Provide the (X, Y) coordinate of the cell's center where the given text is located.  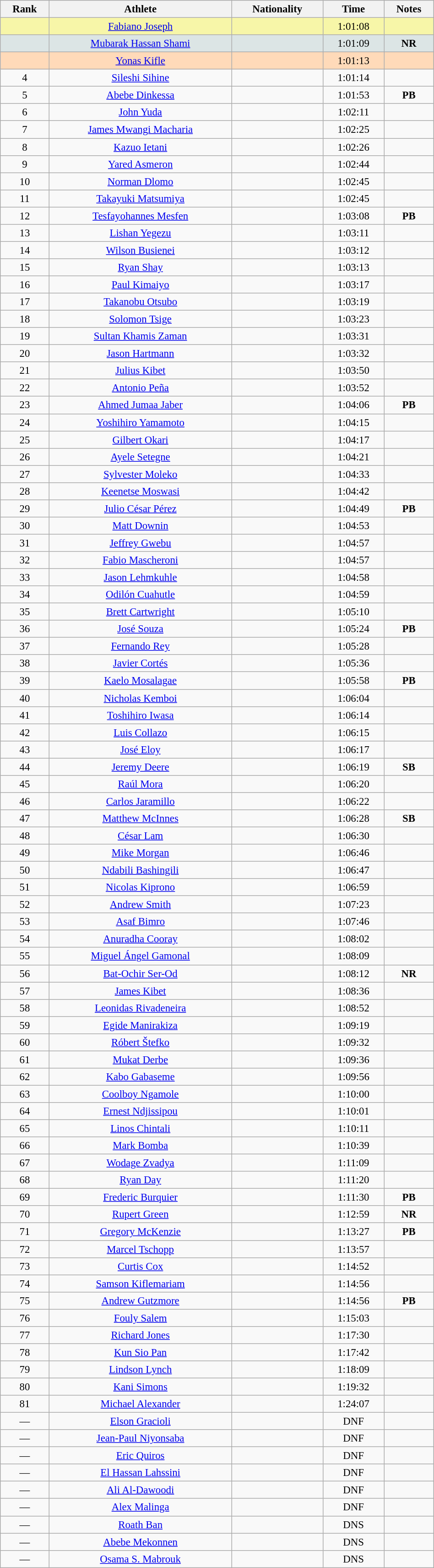
1:06:17 (353, 749)
Ayele Setegne (140, 457)
Paul Kimaiyo (140, 284)
46 (25, 801)
62 (25, 1077)
1:03:32 (353, 354)
1:01:09 (353, 44)
1:04:15 (353, 422)
50 (25, 870)
1:13:57 (353, 1249)
1:03:13 (353, 268)
1:02:25 (353, 130)
1:18:09 (353, 1370)
1:02:26 (353, 147)
Fouly Salem (140, 1318)
1:02:11 (353, 112)
Eric Quiros (140, 1456)
1:01:13 (353, 61)
Coolboy Ngamole (140, 1094)
Mukat Derbe (140, 1060)
Elson Gracioli (140, 1421)
Notes (409, 9)
Matthew McInnes (140, 819)
17 (25, 302)
1:05:28 (353, 646)
14 (25, 250)
5 (25, 95)
1:05:10 (353, 612)
Anuradha Cooray (140, 939)
39 (25, 681)
1:06:20 (353, 784)
56 (25, 973)
35 (25, 612)
15 (25, 268)
53 (25, 922)
1:06:04 (353, 698)
Julius Kibet (140, 371)
1:04:21 (353, 457)
61 (25, 1060)
Solomon Tsige (140, 319)
Abebe Dinkessa (140, 95)
1:09:36 (353, 1060)
1:08:52 (353, 1008)
80 (25, 1387)
Carlos Jaramillo (140, 801)
Sileshi Sihine (140, 78)
Wilson Busienei (140, 250)
1:15:03 (353, 1318)
Yonas Kifle (140, 61)
Nicholas Kemboi (140, 698)
54 (25, 939)
6 (25, 112)
James Kibet (140, 991)
Curtis Cox (140, 1266)
César Lam (140, 836)
1:10:11 (353, 1129)
1:24:07 (353, 1404)
1:06:19 (353, 767)
Kun Sio Pan (140, 1352)
Ali Al-Dawoodi (140, 1490)
1:04:17 (353, 440)
Kazuo Ietani (140, 147)
1:03:08 (353, 216)
1:08:02 (353, 939)
28 (25, 492)
1:06:22 (353, 801)
1:03:17 (353, 284)
10 (25, 181)
Bat-Ochir Ser-Od (140, 973)
74 (25, 1284)
Rank (25, 9)
Jeremy Deere (140, 767)
77 (25, 1335)
James Mwangi Macharia (140, 130)
1:03:12 (353, 250)
1:11:20 (353, 1180)
24 (25, 422)
Luis Collazo (140, 732)
1:10:39 (353, 1146)
30 (25, 526)
Leonidas Rivadeneira (140, 1008)
44 (25, 767)
José Souza (140, 629)
18 (25, 319)
Odilón Cuahutle (140, 595)
Yared Asmeron (140, 164)
48 (25, 836)
1:03:11 (353, 233)
1:06:30 (353, 836)
22 (25, 388)
Fernando Rey (140, 646)
1:06:28 (353, 819)
Brett Cartwright (140, 612)
1:04:53 (353, 526)
Mubarak Hassan Shami (140, 44)
Athlete (140, 9)
45 (25, 784)
75 (25, 1300)
Tesfayohannes Mesfen (140, 216)
Matt Downin (140, 526)
78 (25, 1352)
1:06:14 (353, 715)
1:03:52 (353, 388)
1:10:01 (353, 1111)
Samson Kiflemariam (140, 1284)
1:04:06 (353, 405)
19 (25, 336)
40 (25, 698)
El Hassan Lahssini (140, 1473)
Fabio Mascheroni (140, 560)
Ryan Day (140, 1180)
1:09:32 (353, 1043)
33 (25, 578)
21 (25, 371)
68 (25, 1180)
47 (25, 819)
23 (25, 405)
1:11:09 (353, 1163)
60 (25, 1043)
Ryan Shay (140, 268)
36 (25, 629)
1:08:12 (353, 973)
81 (25, 1404)
Marcel Tschopp (140, 1249)
Roath Ban (140, 1524)
79 (25, 1370)
27 (25, 474)
73 (25, 1266)
Abebe Mekonnen (140, 1542)
1:04:59 (353, 595)
Jean-Paul Niyonsaba (140, 1438)
José Eloy (140, 749)
Time (353, 9)
63 (25, 1094)
Takanobu Otsubo (140, 302)
Javier Cortés (140, 664)
51 (25, 887)
52 (25, 905)
34 (25, 595)
Julio César Pérez (140, 508)
9 (25, 164)
1:01:08 (353, 27)
64 (25, 1111)
Nicolas Kiprono (140, 887)
Asaf Bimro (140, 922)
Gilbert Okari (140, 440)
1:06:47 (353, 870)
Ernest Ndjissipou (140, 1111)
8 (25, 147)
Jason Lehmkuhle (140, 578)
1:17:30 (353, 1335)
Gregory McKenzie (140, 1232)
1:04:42 (353, 492)
Ahmed Jumaa Jaber (140, 405)
Antonio Peña (140, 388)
Frederic Burquier (140, 1197)
1:03:50 (353, 371)
Lindson Lynch (140, 1370)
1:07:46 (353, 922)
1:05:36 (353, 664)
Osama S. Mabrouk (140, 1559)
Wodage Zvadya (140, 1163)
Keenetse Moswasi (140, 492)
38 (25, 664)
1:01:53 (353, 95)
Kaelo Mosalagae (140, 681)
1:06:46 (353, 853)
1:03:19 (353, 302)
Kabo Gabaseme (140, 1077)
1:08:09 (353, 956)
1:04:58 (353, 578)
72 (25, 1249)
1:12:59 (353, 1214)
41 (25, 715)
1:09:56 (353, 1077)
1:06:59 (353, 887)
25 (25, 440)
67 (25, 1163)
Andrew Gutzmore (140, 1300)
71 (25, 1232)
Raúl Mora (140, 784)
Linos Chintali (140, 1129)
76 (25, 1318)
Kani Simons (140, 1387)
Lishan Yegezu (140, 233)
1:09:19 (353, 1025)
59 (25, 1025)
49 (25, 853)
Alex Malinga (140, 1508)
65 (25, 1129)
69 (25, 1197)
Egide Manirakiza (140, 1025)
1:01:14 (353, 78)
66 (25, 1146)
Rupert Green (140, 1214)
1:17:42 (353, 1352)
70 (25, 1214)
1:03:31 (353, 336)
John Yuda (140, 112)
16 (25, 284)
37 (25, 646)
1:07:23 (353, 905)
1:05:24 (353, 629)
1:19:32 (353, 1387)
Mike Morgan (140, 853)
13 (25, 233)
42 (25, 732)
Ndabili Bashingili (140, 870)
1:10:00 (353, 1094)
Fabiano Joseph (140, 27)
Mark Bomba (140, 1146)
11 (25, 198)
Richard Jones (140, 1335)
Michael Alexander (140, 1404)
Miguel Ángel Gamonal (140, 956)
57 (25, 991)
1:05:58 (353, 681)
4 (25, 78)
Sultan Khamis Zaman (140, 336)
Toshihiro Iwasa (140, 715)
Takayuki Matsumiya (140, 198)
Andrew Smith (140, 905)
Nationality (277, 9)
7 (25, 130)
20 (25, 354)
43 (25, 749)
Jason Hartmann (140, 354)
1:08:36 (353, 991)
31 (25, 543)
32 (25, 560)
58 (25, 1008)
Norman Dlomo (140, 181)
1:06:15 (353, 732)
1:04:49 (353, 508)
Sylvester Moleko (140, 474)
55 (25, 956)
1:04:33 (353, 474)
Róbert Štefko (140, 1043)
Yoshihiro Yamamoto (140, 422)
Jeffrey Gwebu (140, 543)
1:13:27 (353, 1232)
29 (25, 508)
1:03:23 (353, 319)
26 (25, 457)
1:11:30 (353, 1197)
12 (25, 216)
1:02:44 (353, 164)
1:14:52 (353, 1266)
